Find where the given text appears and provide that cell's center as [x, y] coordinate. 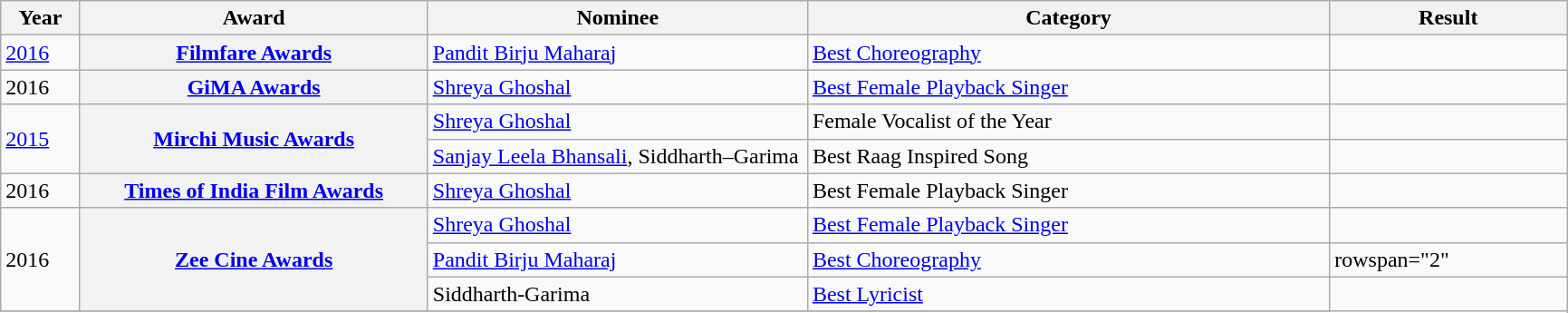
Zee Cine Awards [254, 259]
Category [1068, 18]
Award [254, 18]
GiMA Awards [254, 87]
2015 [40, 139]
Year [40, 18]
rowspan="2" [1448, 259]
Sanjay Leela Bhansali, Siddharth–Garima [618, 156]
Siddharth-Garima [618, 294]
Filmfare Awards [254, 53]
Best Lyricist [1068, 294]
Nominee [618, 18]
Result [1448, 18]
Times of India Film Awards [254, 191]
Best Raag Inspired Song [1068, 156]
Mirchi Music Awards [254, 139]
Female Vocalist of the Year [1068, 122]
